Return (X, Y) of the center of cell containing provided text 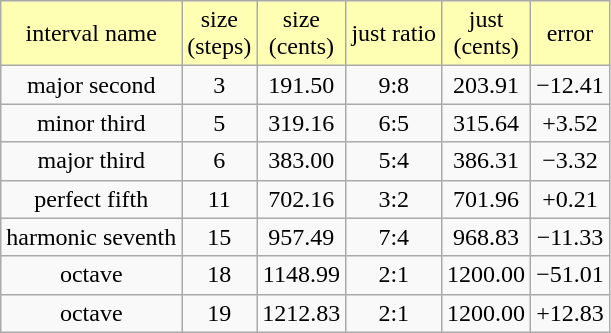
harmonic seventh (92, 237)
just (cents) (486, 34)
+12.83 (570, 313)
5:4 (394, 161)
1148.99 (302, 275)
just ratio (394, 34)
7:4 (394, 237)
203.91 (486, 85)
1212.83 (302, 313)
319.16 (302, 123)
+3.52 (570, 123)
−51.01 (570, 275)
191.50 (302, 85)
error (570, 34)
18 (220, 275)
968.83 (486, 237)
−3.32 (570, 161)
383.00 (302, 161)
3:2 (394, 199)
−11.33 (570, 237)
size (cents) (302, 34)
701.96 (486, 199)
major third (92, 161)
386.31 (486, 161)
9:8 (394, 85)
11 (220, 199)
6 (220, 161)
702.16 (302, 199)
957.49 (302, 237)
−12.41 (570, 85)
19 (220, 313)
size (steps) (220, 34)
5 (220, 123)
15 (220, 237)
perfect fifth (92, 199)
minor third (92, 123)
315.64 (486, 123)
+0.21 (570, 199)
6:5 (394, 123)
major second (92, 85)
3 (220, 85)
interval name (92, 34)
